Pinpoint the cell where the given text exists, returning its [X, Y] midpoint coordinate. 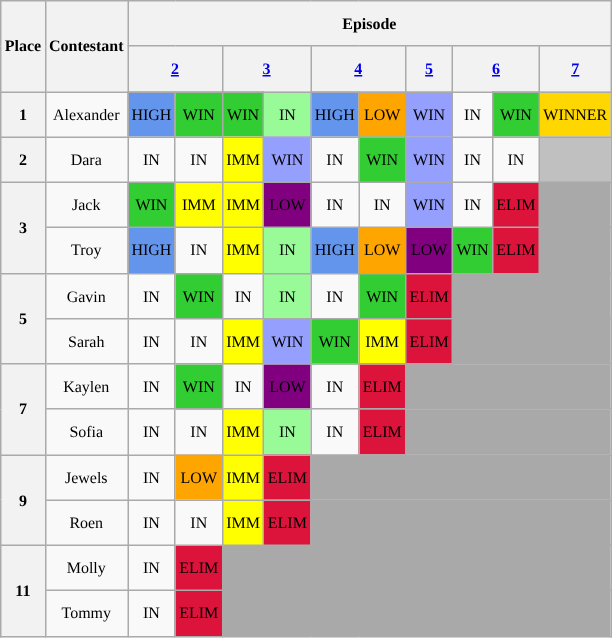
Place [23, 46]
Troy [86, 250]
WINNER [575, 114]
6 [496, 68]
Jack [86, 204]
11 [23, 590]
Gavin [86, 296]
Dara [86, 160]
1 [23, 114]
Sarah [86, 340]
Roen [86, 522]
Sofia [86, 432]
Episode [370, 22]
Jewels [86, 476]
Kaylen [86, 386]
Contestant [86, 46]
Molly [86, 568]
Alexander [86, 114]
4 [358, 68]
9 [23, 500]
Tommy [86, 612]
